Output the [X, Y] coordinate of the center of the cell containing the given text.  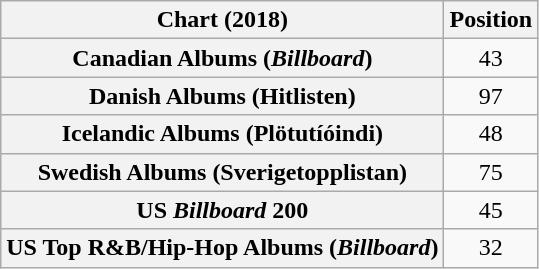
48 [491, 134]
US Billboard 200 [222, 210]
Icelandic Albums (Plötutíóindi) [222, 134]
43 [491, 58]
US Top R&B/Hip-Hop Albums (Billboard) [222, 248]
Swedish Albums (Sverigetopplistan) [222, 172]
32 [491, 248]
75 [491, 172]
Chart (2018) [222, 20]
Danish Albums (Hitlisten) [222, 96]
45 [491, 210]
97 [491, 96]
Canadian Albums (Billboard) [222, 58]
Position [491, 20]
